Capture the cell that displays the provided text and extract its [X, Y] central coordinate. 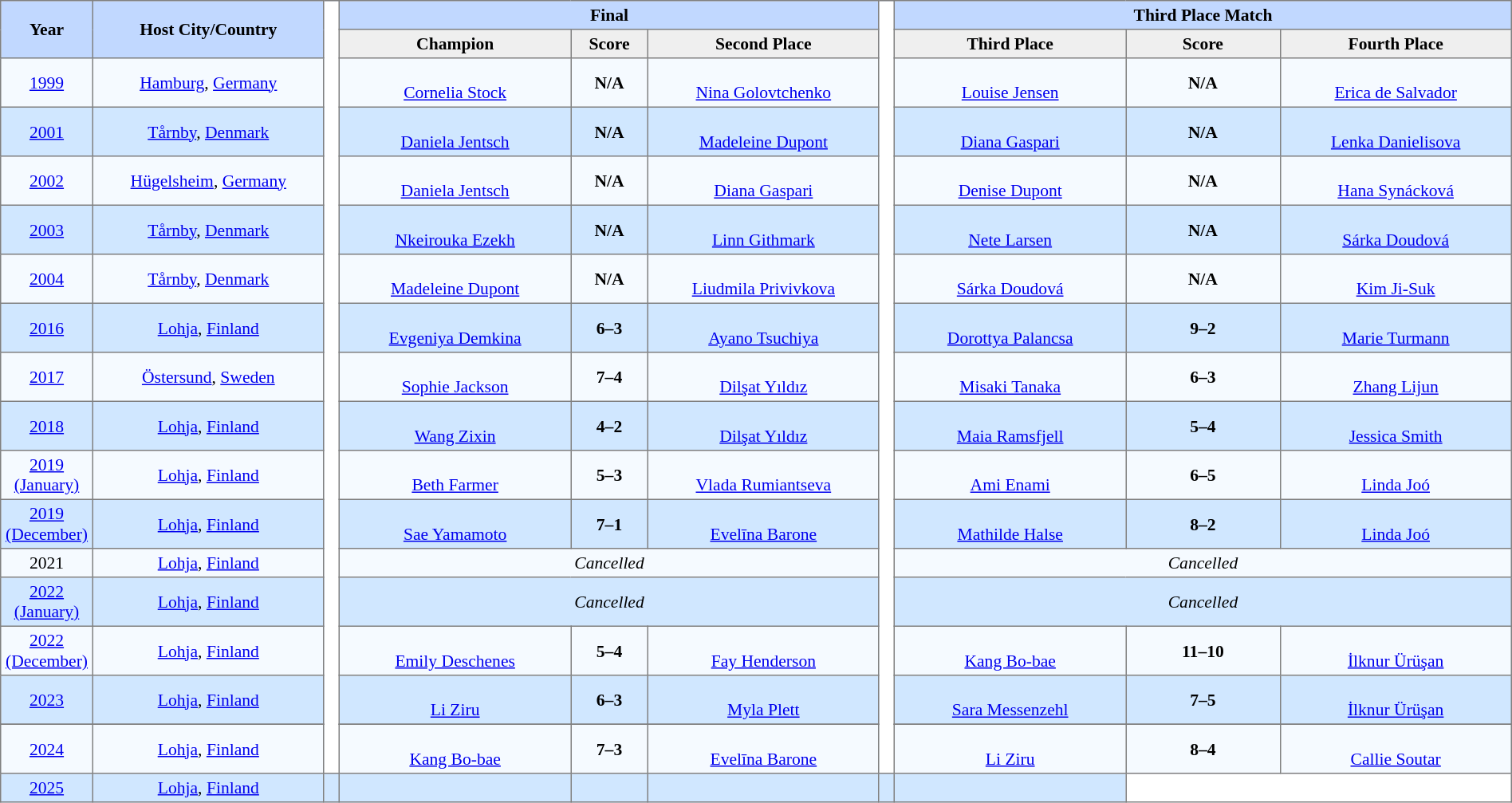
2023 [47, 700]
Östersund, Sweden [208, 377]
2018 [47, 426]
4–2 [609, 426]
Hamburg, Germany [208, 83]
Zhang Lijun [1396, 377]
2004 [47, 279]
Champion [455, 44]
Misaki Tanaka [1010, 377]
Cornelia Stock [455, 83]
Lenka Danielisova [1396, 132]
2019 (January) [47, 475]
Myla Plett [763, 700]
Kim Ji-Suk [1396, 279]
Host City/Country [208, 30]
2017 [47, 377]
Second Place [763, 44]
Callie Soutar [1396, 749]
2022 (January) [47, 602]
2002 [47, 181]
Vlada Rumiantseva [763, 475]
2001 [47, 132]
Nina Golovtchenko [763, 83]
6–5 [1203, 475]
7–3 [609, 749]
2019 (December) [47, 524]
Sara Messenzehl [1010, 700]
Hügelsheim, Germany [208, 181]
7–5 [1203, 700]
Dorottya Palancsa [1010, 328]
Erica de Salvador [1396, 83]
Final [609, 15]
5–3 [609, 475]
2024 [47, 749]
Marie Turmann [1396, 328]
7–1 [609, 524]
Evgeniya Demkina [455, 328]
1999 [47, 83]
Third Place Match [1203, 15]
2025 [47, 788]
Wang Zixin [455, 426]
2016 [47, 328]
Beth Farmer [455, 475]
Third Place [1010, 44]
Fay Henderson [763, 651]
2022 (December) [47, 651]
Denise Dupont [1010, 181]
Mathilde Halse [1010, 524]
Nkeirouka Ezekh [455, 230]
Sae Yamamoto [455, 524]
7–4 [609, 377]
Linn Githmark [763, 230]
Nete Larsen [1010, 230]
8–4 [1203, 749]
2003 [47, 230]
Louise Jensen [1010, 83]
9–2 [1203, 328]
Sophie Jackson [455, 377]
Ayano Tsuchiya [763, 328]
11–10 [1203, 651]
Maia Ramsfjell [1010, 426]
Liudmila Privivkova [763, 279]
2021 [47, 563]
Ami Enami [1010, 475]
8–2 [1203, 524]
Year [47, 30]
Fourth Place [1396, 44]
Emily Deschenes [455, 651]
Hana Synácková [1396, 181]
Jessica Smith [1396, 426]
